Capture the cell that displays the provided text and extract its [X, Y] central coordinate. 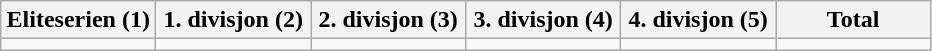
4. divisjon (5) [698, 20]
2. divisjon (3) [388, 20]
3. divisjon (4) [544, 20]
1. divisjon (2) [234, 20]
Total [854, 20]
Eliteserien (1) [78, 20]
